For the text-containing cell, return its midpoint in (X, Y) coordinate format. 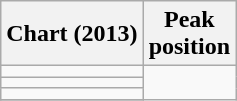
Chart (2013) (72, 34)
Peakposition (189, 34)
